Search for the cell housing the specified text and yield its (X, Y) center coordinate. 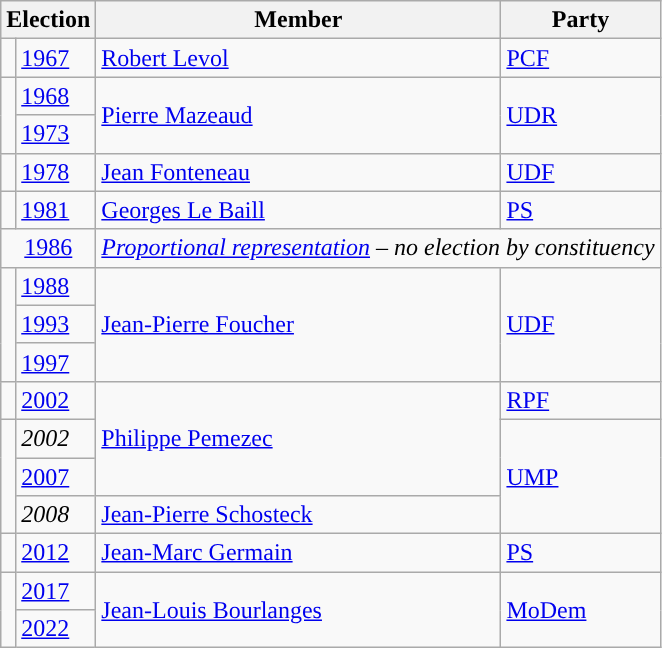
1981 (56, 210)
1968 (56, 96)
MoDem (580, 610)
RPF (580, 400)
Election (48, 20)
1997 (56, 362)
Member (298, 20)
Jean Fonteneau (298, 172)
Georges Le Baill (298, 210)
2008 (56, 515)
2017 (56, 591)
Jean-Marc Germain (298, 553)
Party (580, 20)
1973 (56, 134)
Robert Levol (298, 58)
2012 (56, 553)
Proportional representation – no election by constituency (378, 248)
1967 (56, 58)
Jean-Louis Bourlanges (298, 610)
UMP (580, 476)
Pierre Mazeaud (298, 115)
1988 (56, 286)
1993 (56, 324)
UDR (580, 115)
2022 (56, 629)
Philippe Pemezec (298, 438)
1986 (48, 248)
Jean-Pierre Foucher (298, 324)
2007 (56, 477)
Jean-Pierre Schosteck (298, 515)
PCF (580, 58)
1978 (56, 172)
